For the text-containing cell, return its midpoint in (X, Y) coordinate format. 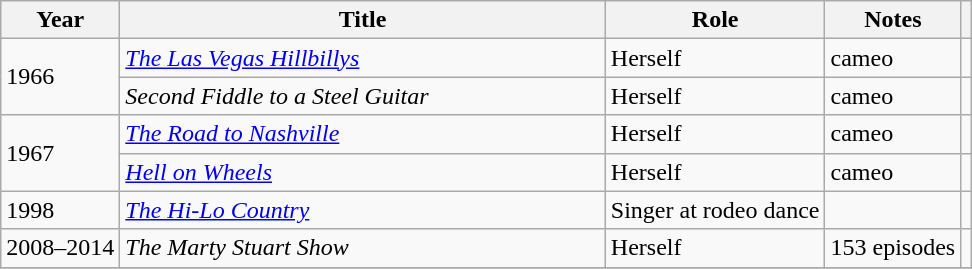
The Road to Nashville (363, 134)
2008–2014 (60, 248)
Singer at rodeo dance (715, 210)
The Marty Stuart Show (363, 248)
The Las Vegas Hillbillys (363, 58)
The Hi-Lo Country (363, 210)
Title (363, 20)
153 episodes (893, 248)
Hell on Wheels (363, 172)
Year (60, 20)
1998 (60, 210)
1966 (60, 77)
Second Fiddle to a Steel Guitar (363, 96)
1967 (60, 153)
Role (715, 20)
Notes (893, 20)
